From the cell containing the given text, extract its center point as (X, Y) coordinate. 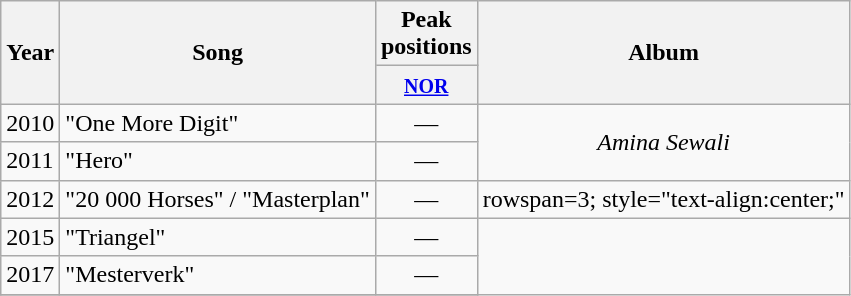
2012 (30, 199)
2017 (30, 275)
Song (218, 52)
Amina Sewali (664, 142)
2015 (30, 237)
"Triangel" (218, 237)
Album (664, 52)
NOR (426, 85)
2010 (30, 123)
rowspan=3; style="text-align:center;" (664, 199)
"Mesterverk" (218, 275)
Year (30, 52)
2011 (30, 161)
"20 000 Horses" / "Masterplan" (218, 199)
Peak positions (426, 34)
"Hero" (218, 161)
"One More Digit" (218, 123)
